Find where the given text appears and provide that cell's center as [x, y] coordinate. 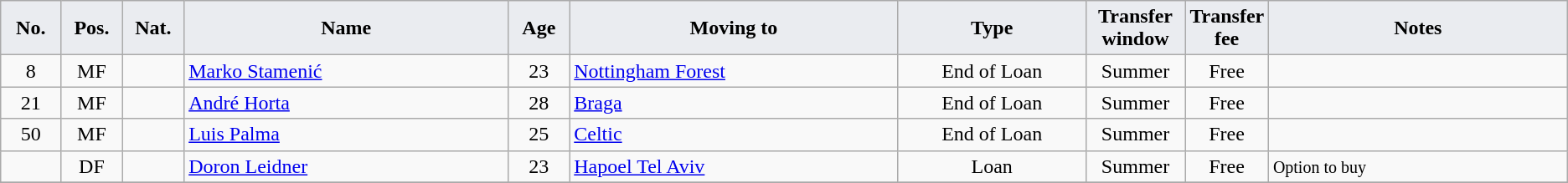
Pos. [92, 28]
Nat. [153, 28]
8 [31, 71]
Name [347, 28]
Loan [992, 166]
Doron Leidner [347, 166]
Moving to [734, 28]
Nottingham Forest [734, 71]
Νο. [31, 28]
50 [31, 135]
DF [92, 166]
Hapoel Tel Aviv [734, 166]
Option to buy [1417, 166]
Notes [1417, 28]
Celtic [734, 135]
Luis Palma [347, 135]
21 [31, 103]
Transfer fee [1226, 28]
Age [539, 28]
28 [539, 103]
Marko Stamenić [347, 71]
25 [539, 135]
André Horta [347, 103]
Transfer window [1136, 28]
Braga [734, 103]
Type [992, 28]
